From the cell containing the given text, extract its center point as (x, y) coordinate. 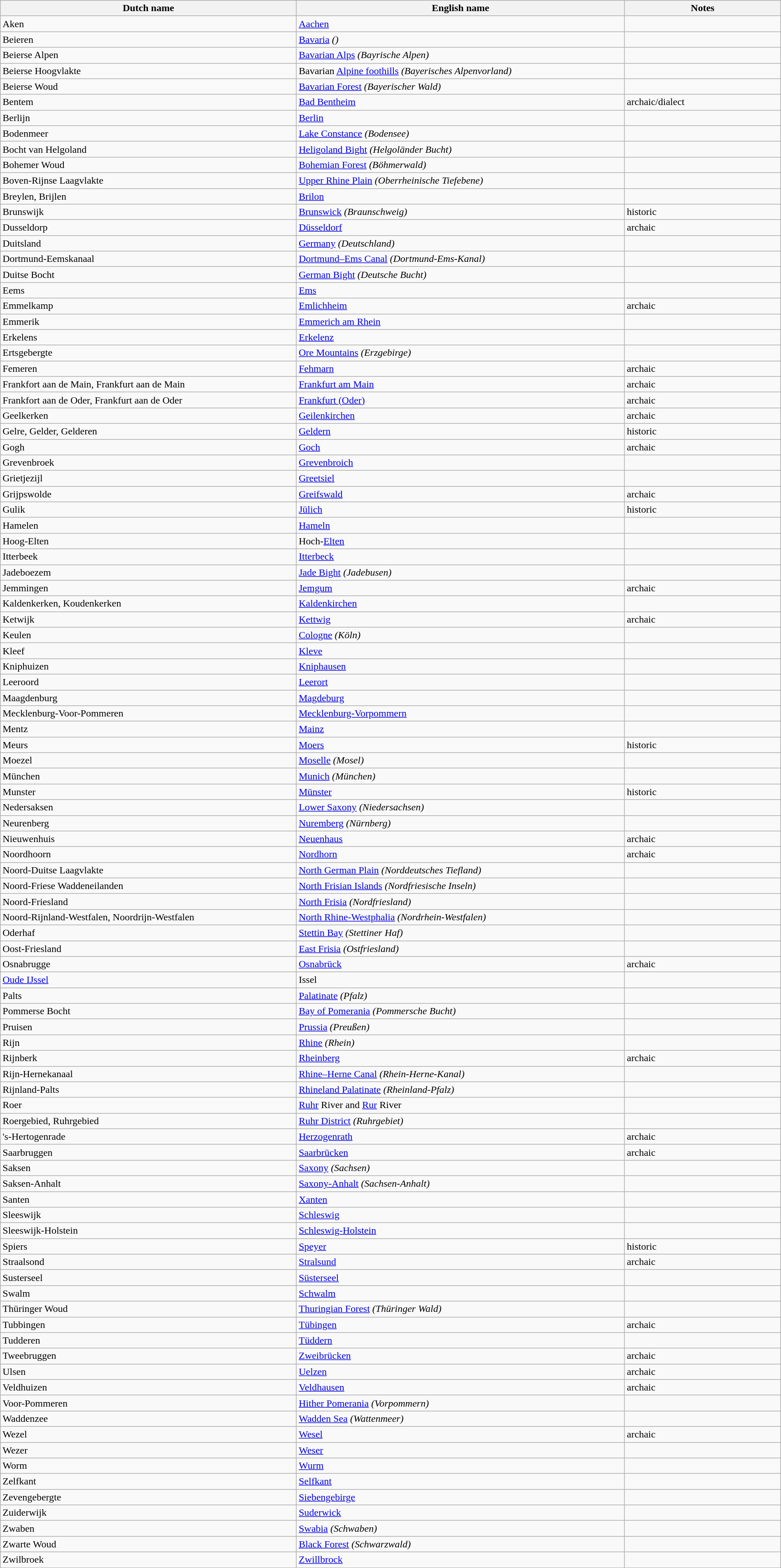
Aachen (461, 24)
Brilon (461, 196)
Rheinberg (461, 1058)
Bay of Pomerania (Pommersche Bucht) (461, 1011)
Greifswald (461, 494)
Upper Rhine Plain (Oberrheinische Tiefebene) (461, 180)
Bavarian Forest (Bayerischer Wald) (461, 86)
English name (461, 8)
Germany (Deutschland) (461, 243)
Zuiderwijk (148, 1513)
Düsseldorf (461, 228)
Erkelenz (461, 337)
Noordhoorn (148, 854)
Goch (461, 447)
Jemgum (461, 588)
Speyer (461, 1246)
Tüddern (461, 1340)
Kniphuizen (148, 666)
Oderhaf (148, 933)
Ketwijk (148, 619)
Rijn-Hernekanaal (148, 1074)
Zelfkant (148, 1482)
North Frisian Islands (Nordfriesische Inseln) (461, 886)
Bentem (148, 102)
Tubbingen (148, 1325)
German Bight (Deutsche Bucht) (461, 275)
Hameln (461, 525)
Bohemian Forest (Böhmerwald) (461, 165)
Brunswijk (148, 212)
Wezer (148, 1450)
Bohemer Woud (148, 165)
Zwaben (148, 1528)
Bocht van Helgoland (148, 149)
Jadeboezem (148, 572)
Maagdenburg (148, 698)
Ore Mountains (Erzgebirge) (461, 353)
Jemmingen (148, 588)
Stralsund (461, 1262)
Fehmarn (461, 369)
Mainz (461, 729)
Cologne (Köln) (461, 635)
Veldhausen (461, 1387)
Ruhr District (Ruhrgebiet) (461, 1121)
Oost-Friesland (148, 948)
Grevenbroek (148, 463)
Spiers (148, 1246)
Bavaria () (461, 40)
Emmerich am Rhein (461, 322)
Rijn (148, 1043)
Schleswig (461, 1215)
Leeroord (148, 682)
Breylen, Brijlen (148, 196)
Zwilbroek (148, 1560)
Rhine (Rhein) (461, 1043)
Ulsen (148, 1372)
Eems (148, 290)
Noord-Rijnland-Westfalen, Noordrijn-Westfalen (148, 917)
Zweibrücken (461, 1356)
Straalsond (148, 1262)
Herzogenrath (461, 1136)
Saxony (Sachsen) (461, 1168)
Bodenmeer (148, 133)
Bavarian Alpine foothills (Bayerisches Alpenvorland) (461, 71)
Saarbrücken (461, 1152)
Zwarte Woud (148, 1544)
Dortmund-Eemskanaal (148, 259)
Waddenzee (148, 1419)
Emmelkamp (148, 306)
Emlichheim (461, 306)
Neuenhaus (461, 839)
Nordhorn (461, 854)
Prussia (Preußen) (461, 1027)
Munster (148, 792)
Siebengebirge (461, 1497)
Hoog-Elten (148, 541)
Moezel (148, 761)
Dusseldorp (148, 228)
Itterbeek (148, 557)
Thuringian Forest (Thüringer Wald) (461, 1309)
Worm (148, 1466)
Veldhuizen (148, 1387)
Gulik (148, 510)
Münster (461, 792)
Magdeburg (461, 698)
Swalm (148, 1293)
Saarbruggen (148, 1152)
North German Plain (Norddeutsches Tiefland) (461, 870)
Kleef (148, 651)
Saksen-Anhalt (148, 1183)
Osnabrugge (148, 964)
Duitsland (148, 243)
Rhineland Palatinate (Rheinland-Pfalz) (461, 1090)
Greetsiel (461, 478)
Mecklenburg-Voor-Pommeren (148, 714)
Beieren (148, 40)
Dortmund–Ems Canal (Dortmund-Ems-Kanal) (461, 259)
Aken (148, 24)
Wezel (148, 1434)
Itterbeck (461, 557)
Sleeswijk-Holstein (148, 1231)
Black Forest (Schwarzwald) (461, 1544)
Frankfurt (Oder) (461, 400)
Nieuwenhuis (148, 839)
Wurm (461, 1466)
Xanten (461, 1199)
Schleswig-Holstein (461, 1231)
Zwillbrock (461, 1560)
Mecklenburg-Vorpommern (461, 714)
Munich (München) (461, 776)
Jade Bight (Jadebusen) (461, 572)
Kleve (461, 651)
Grijpswolde (148, 494)
Boven-Rijnse Laagvlakte (148, 180)
Frankfurt am Main (461, 384)
Schwalm (461, 1293)
Noord-Duitse Laagvlakte (148, 870)
Stettin Bay (Stettiner Haf) (461, 933)
Ertsgebergte (148, 353)
Frankfort aan de Oder, Frankfurt aan de Oder (148, 400)
Roergebied, Ruhrgebied (148, 1121)
Tübingen (461, 1325)
Erkelens (148, 337)
Gogh (148, 447)
North Frisia (Nordfriesland) (461, 901)
Noord-Friesland (148, 901)
Geilenkirchen (461, 415)
Kaldenkerken, Koudenkerken (148, 604)
Hither Pomerania (Vorpommern) (461, 1403)
Dutch name (148, 8)
Beierse Alpen (148, 55)
Brunswick (Braunschweig) (461, 212)
Swabia (Schwaben) (461, 1528)
Neurenberg (148, 823)
Voor-Pommeren (148, 1403)
Saxony-Anhalt (Sachsen-Anhalt) (461, 1183)
East Frisia (Ostfriesland) (461, 948)
Bavarian Alps (Bayrische Alpen) (461, 55)
archaic/dialect (703, 102)
Duitse Bocht (148, 275)
Ems (461, 290)
Moers (461, 745)
Bad Bentheim (461, 102)
Mentz (148, 729)
Grietjezijl (148, 478)
Hoch-Elten (461, 541)
Weser (461, 1450)
Uelzen (461, 1372)
Wadden Sea (Wattenmeer) (461, 1419)
Lake Constance (Bodensee) (461, 133)
Lower Saxony (Niedersachsen) (461, 807)
Pruisen (148, 1027)
Ruhr River and Rur River (461, 1105)
Pommerse Bocht (148, 1011)
Rhine–Herne Canal (Rhein-Herne-Kanal) (461, 1074)
Beierse Hoogvlakte (148, 71)
Femeren (148, 369)
Beierse Woud (148, 86)
Santen (148, 1199)
's-Hertogenrade (148, 1136)
Gelre, Gelder, Gelderen (148, 431)
Rijnland-Palts (148, 1090)
Meurs (148, 745)
Osnabrück (461, 964)
Jülich (461, 510)
Berlin (461, 118)
Susterseel (148, 1278)
Kaldenkirchen (461, 604)
Palatinate (Pfalz) (461, 996)
Leerort (461, 682)
Frankfort aan de Main, Frankfurt aan de Main (148, 384)
Suderwick (461, 1513)
Tudderen (148, 1340)
Moselle (Mosel) (461, 761)
Kniphausen (461, 666)
Nuremberg (Nürnberg) (461, 823)
Geelkerken (148, 415)
Tweebruggen (148, 1356)
Keulen (148, 635)
Palts (148, 996)
Thüringer Woud (148, 1309)
Sleeswijk (148, 1215)
Nedersaksen (148, 807)
Emmerik (148, 322)
Hamelen (148, 525)
Grevenbroich (461, 463)
Süsterseel (461, 1278)
Kettwig (461, 619)
Rijnberk (148, 1058)
Roer (148, 1105)
Oude IJssel (148, 980)
Noord-Friese Waddeneilanden (148, 886)
Issel (461, 980)
Zevengebergte (148, 1497)
Berlijn (148, 118)
Geldern (461, 431)
Selfkant (461, 1482)
Notes (703, 8)
München (148, 776)
North Rhine-Westphalia (Nordrhein-Westfalen) (461, 917)
Saksen (148, 1168)
Wesel (461, 1434)
Heligoland Bight (Helgoländer Bucht) (461, 149)
